Search for the cell housing the specified text and yield its (x, y) center coordinate. 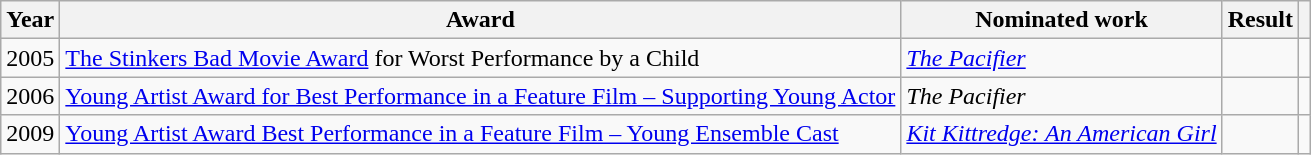
Year (30, 20)
Result (1260, 20)
Nominated work (1062, 20)
2006 (30, 96)
Award (480, 20)
Kit Kittredge: An American Girl (1062, 134)
2005 (30, 58)
Young Artist Award Best Performance in a Feature Film – Young Ensemble Cast (480, 134)
Young Artist Award for Best Performance in a Feature Film – Supporting Young Actor (480, 96)
2009 (30, 134)
The Stinkers Bad Movie Award for Worst Performance by a Child (480, 58)
